Locate the cell with the specified text and output its (x, y) center coordinate. 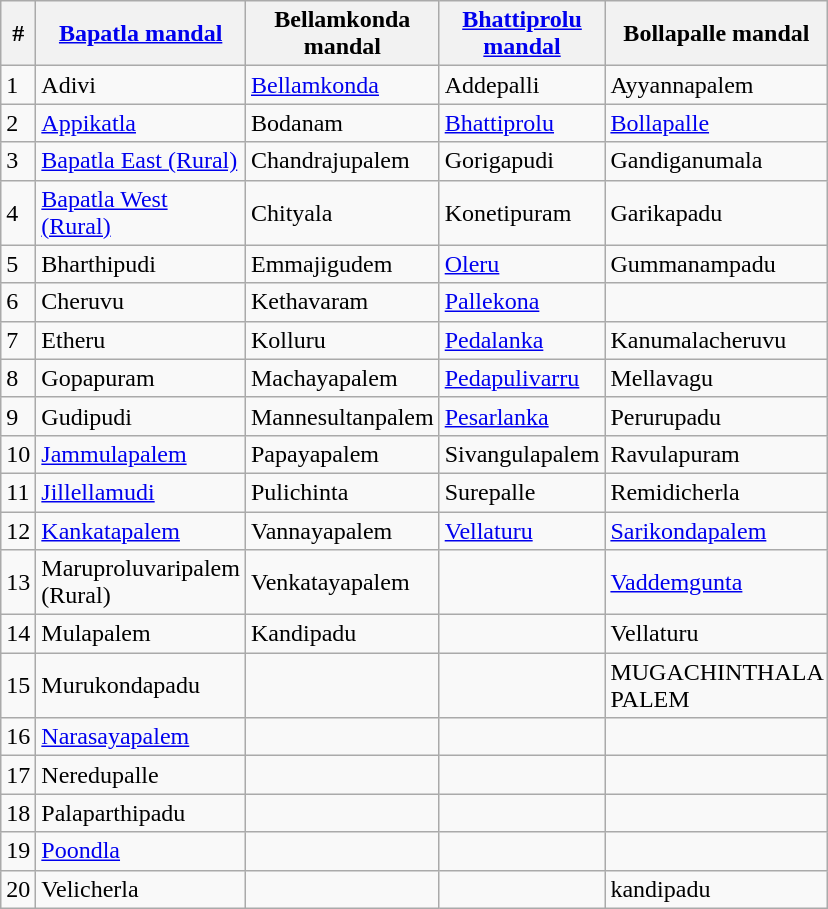
Remidicherla (716, 492)
Bapatla East (Rural) (141, 161)
Konetipuram (522, 212)
Gudipudi (141, 416)
Bapatla West (Rural) (141, 212)
Narasayapalem (141, 737)
Ravulapuram (716, 454)
Machayapalem (342, 378)
Pedalanka (522, 340)
11 (18, 492)
17 (18, 775)
Emmajigudem (342, 264)
Bollapalle (716, 123)
Kanumalacheruvu (716, 340)
18 (18, 813)
Mellavagu (716, 378)
Papayapalem (342, 454)
2 (18, 123)
Bellamkonda mandal (342, 34)
Pesarlanka (522, 416)
6 (18, 302)
9 (18, 416)
Gopapuram (141, 378)
3 (18, 161)
Bhattiprolu mandal (522, 34)
Jillellamudi (141, 492)
Palaparthipadu (141, 813)
MUGACHINTHALA PALEM (716, 686)
kandipadu (716, 889)
Kankatapalem (141, 531)
5 (18, 264)
Kandipadu (342, 634)
Chandrajupalem (342, 161)
Sivangulapalem (522, 454)
# (18, 34)
8 (18, 378)
14 (18, 634)
Surepalle (522, 492)
Maruproluvaripalem (Rural) (141, 582)
Vaddemgunta (716, 582)
Etheru (141, 340)
Mulapalem (141, 634)
Sarikondapalem (716, 531)
Mannesultanpalem (342, 416)
Bollapalle mandal (716, 34)
Appikatla (141, 123)
Vannayapalem (342, 531)
Jammulapalem (141, 454)
Poondla (141, 851)
Oleru (522, 264)
Gandiganumala (716, 161)
Bapatla mandal (141, 34)
15 (18, 686)
7 (18, 340)
Garikapadu (716, 212)
Pulichinta (342, 492)
Adivi (141, 85)
Gorigapudi (522, 161)
20 (18, 889)
16 (18, 737)
Kolluru (342, 340)
Bharthipudi (141, 264)
Neredupalle (141, 775)
Cheruvu (141, 302)
Kethavaram (342, 302)
Bodanam (342, 123)
Murukondapadu (141, 686)
19 (18, 851)
Gummanampadu (716, 264)
Velicherla (141, 889)
Ayyannapalem (716, 85)
Venkatayapalem (342, 582)
Bellamkonda (342, 85)
Bhattiprolu (522, 123)
12 (18, 531)
Addepalli (522, 85)
Pallekona (522, 302)
Perurupadu (716, 416)
1 (18, 85)
Pedapulivarru (522, 378)
13 (18, 582)
10 (18, 454)
4 (18, 212)
Chityala (342, 212)
